For the text-containing cell, return its midpoint in (x, y) coordinate format. 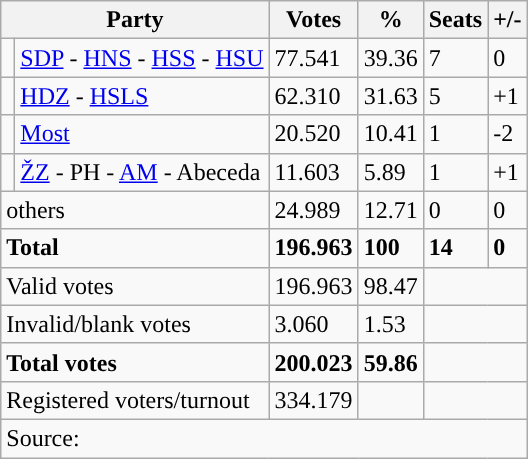
HDZ - HSLS (142, 96)
-2 (508, 134)
39.36 (390, 58)
14 (455, 248)
62.310 (314, 96)
20.520 (314, 134)
Valid votes (135, 286)
10.41 (390, 134)
7 (455, 58)
Votes (314, 20)
Party (135, 20)
Source: (264, 438)
11.603 (314, 172)
+/- (508, 20)
ŽZ - PH - AM - Abeceda (142, 172)
98.47 (390, 286)
200.023 (314, 362)
77.541 (314, 58)
% (390, 20)
24.989 (314, 210)
others (135, 210)
1.53 (390, 324)
Most (142, 134)
5.89 (390, 172)
334.179 (314, 400)
Registered voters/turnout (135, 400)
12.71 (390, 210)
Total votes (135, 362)
31.63 (390, 96)
Seats (455, 20)
100 (390, 248)
59.86 (390, 362)
Invalid/blank votes (135, 324)
3.060 (314, 324)
Total (135, 248)
SDP - HNS - HSS - HSU (142, 58)
5 (455, 96)
